Find where the given text appears and provide that cell's center as [X, Y] coordinate. 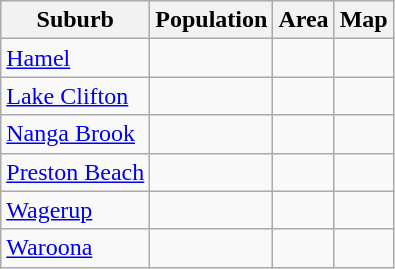
Nanga Brook [76, 134]
Waroona [76, 248]
Preston Beach [76, 172]
Map [364, 20]
Wagerup [76, 210]
Hamel [76, 58]
Suburb [76, 20]
Population [212, 20]
Lake Clifton [76, 96]
Area [304, 20]
